Identify which cell holds the provided text, then report its [X, Y] central coordinate. 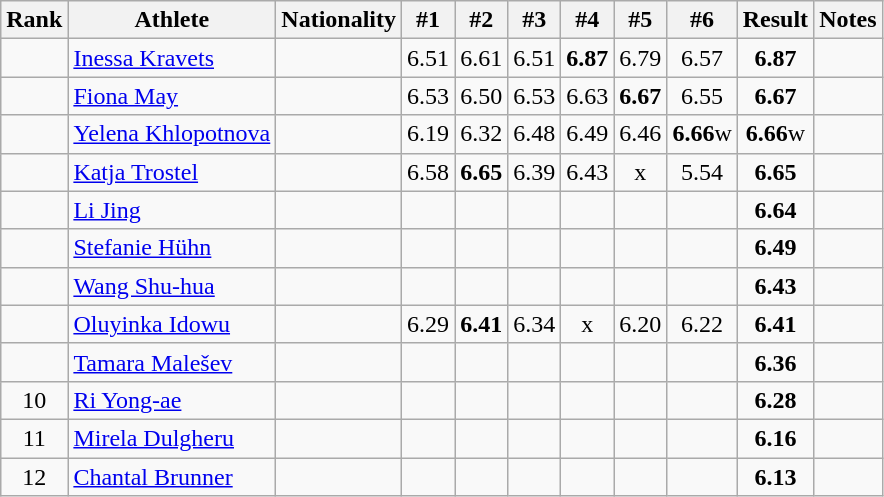
6.57 [702, 58]
6.34 [534, 324]
#1 [428, 20]
Rank [34, 20]
Mirela Dulgheru [172, 438]
Ri Yong-ae [172, 400]
Nationality [339, 20]
6.64 [775, 210]
#2 [482, 20]
6.36 [775, 362]
Athlete [172, 20]
6.46 [640, 134]
#4 [588, 20]
6.28 [775, 400]
Katja Trostel [172, 172]
6.63 [588, 96]
#5 [640, 20]
5.54 [702, 172]
Result [775, 20]
6.55 [702, 96]
10 [34, 400]
Inessa Kravets [172, 58]
Tamara Malešev [172, 362]
6.32 [482, 134]
Yelena Khlopotnova [172, 134]
6.19 [428, 134]
Wang Shu-hua [172, 286]
6.58 [428, 172]
6.39 [534, 172]
6.22 [702, 324]
6.79 [640, 58]
Notes [848, 20]
11 [34, 438]
Fiona May [172, 96]
#6 [702, 20]
12 [34, 477]
6.20 [640, 324]
Oluyinka Idowu [172, 324]
6.13 [775, 477]
6.29 [428, 324]
6.50 [482, 96]
Li Jing [172, 210]
6.61 [482, 58]
Stefanie Hühn [172, 248]
Chantal Brunner [172, 477]
6.16 [775, 438]
6.48 [534, 134]
#3 [534, 20]
